Search for the cell housing the specified text and yield its (X, Y) center coordinate. 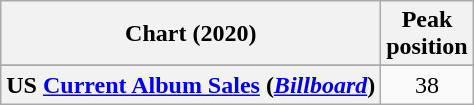
Peakposition (427, 34)
US Current Album Sales (Billboard) (191, 85)
38 (427, 85)
Chart (2020) (191, 34)
